Pinpoint the cell where the given text exists, returning its [x, y] midpoint coordinate. 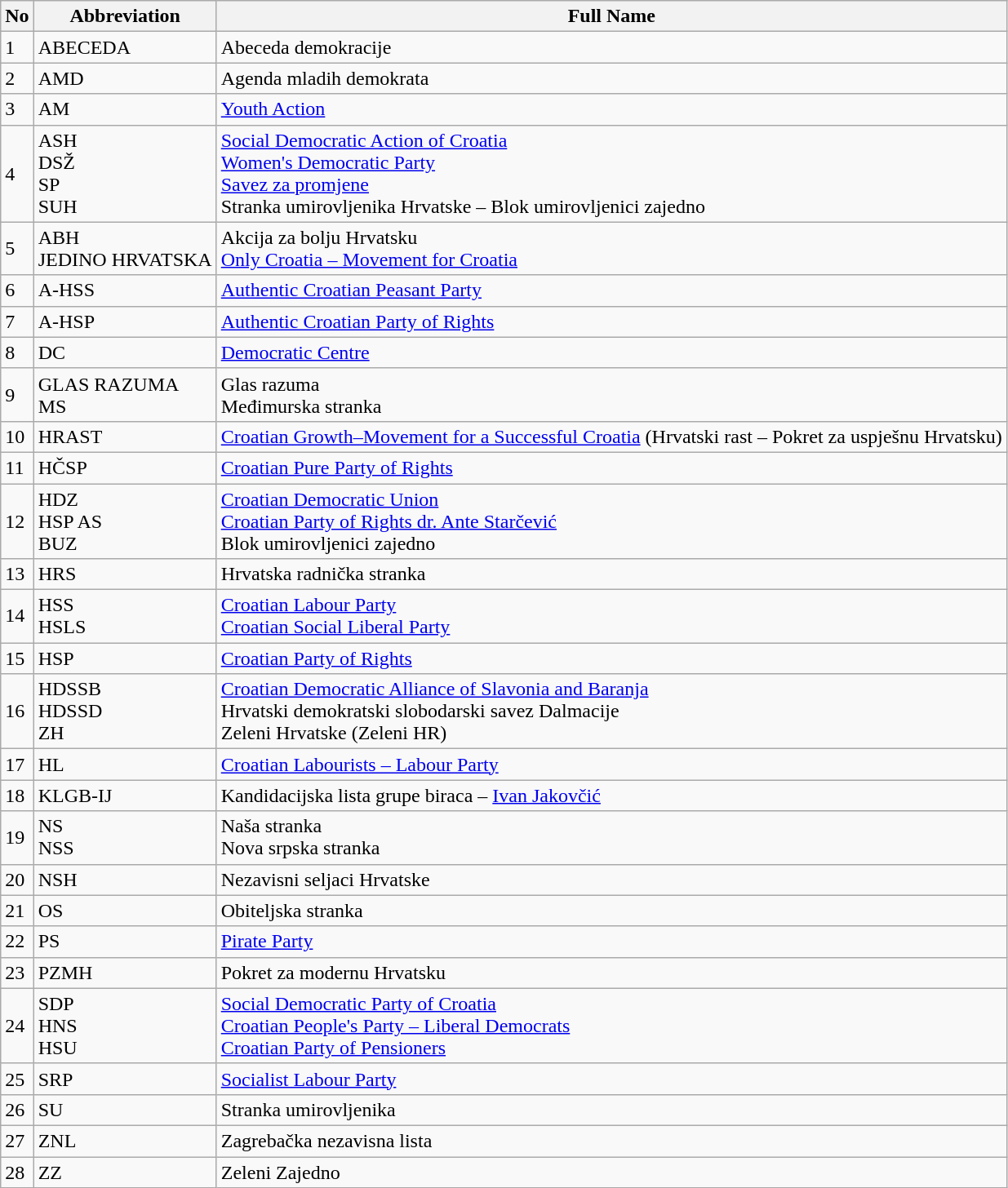
Croatian Democratic Alliance of Slavonia and BaranjaHrvatski demokratski slobodarski savez DalmacijeZeleni Hrvatske (Zeleni HR) [611, 711]
Croatian Growth–Movement for a Successful Croatia (Hrvatski rast – Pokret za uspješnu Hrvatsku) [611, 437]
Nezavisni seljaci Hrvatske [611, 880]
12 [17, 521]
A-HSP [125, 321]
27 [17, 1141]
Croatian Pure Party of Rights [611, 468]
8 [17, 352]
11 [17, 468]
5 [17, 248]
DC [125, 352]
Zeleni Zajedno [611, 1172]
PZMH [125, 973]
HČSP [125, 468]
Social Democratic Party of Croatia Croatian People's Party – Liberal Democrats Croatian Party of Pensioners [611, 1026]
Croatian Party of Rights [611, 658]
25 [17, 1079]
Akcija za bolju HrvatskuOnly Croatia – Movement for Croatia [611, 248]
OS [125, 911]
ABECEDA [125, 47]
14 [17, 617]
Abbreviation [125, 16]
22 [17, 942]
18 [17, 796]
SU [125, 1110]
10 [17, 437]
NSH [125, 880]
17 [17, 765]
AM [125, 109]
21 [17, 911]
NSNSS [125, 837]
HSP [125, 658]
Naša stranka Nova srpska stranka [611, 837]
GLAS RAZUMA MS [125, 395]
SRP [125, 1079]
Stranka umirovljenika [611, 1110]
Hrvatska radnička stranka [611, 574]
15 [17, 658]
HRAST [125, 437]
No [17, 16]
Croatian Democratic UnionCroatian Party of Rights dr. Ante StarčevićBlok umirovljenici zajedno [611, 521]
Authentic Croatian Party of Rights [611, 321]
Youth Action [611, 109]
9 [17, 395]
Full Name [611, 16]
ASHDSŽSPSUH [125, 173]
23 [17, 973]
13 [17, 574]
Pokret za modernu Hrvatsku [611, 973]
Social Democratic Action of CroatiaWomen's Democratic PartySavez za promjeneStranka umirovljenika Hrvatske – Blok umirovljenici zajedno [611, 173]
6 [17, 290]
ZZ [125, 1172]
KLGB-IJ [125, 796]
2 [17, 78]
3 [17, 109]
HSSHSLS [125, 617]
Abeceda demokracije [611, 47]
26 [17, 1110]
Croatian Labourists – Labour Party [611, 765]
Croatian Labour PartyCroatian Social Liberal Party [611, 617]
A-HSS [125, 290]
HDSSBHDSSDZH [125, 711]
AMD [125, 78]
4 [17, 173]
Glas razuma Međimurska stranka [611, 395]
ABH JEDINO HRVATSKA [125, 248]
20 [17, 880]
Democratic Centre [611, 352]
HRS [125, 574]
28 [17, 1172]
SDPHNSHSU [125, 1026]
PS [125, 942]
24 [17, 1026]
19 [17, 837]
Agenda mladih demokrata [611, 78]
ZNL [125, 1141]
16 [17, 711]
Socialist Labour Party [611, 1079]
HL [125, 765]
1 [17, 47]
HDZHSP ASBUZ [125, 521]
Authentic Croatian Peasant Party [611, 290]
7 [17, 321]
Zagrebačka nezavisna lista [611, 1141]
Obiteljska stranka [611, 911]
Pirate Party [611, 942]
Kandidacijska lista grupe biraca – Ivan Jakovčić [611, 796]
